Capture the cell that displays the provided text and extract its [X, Y] central coordinate. 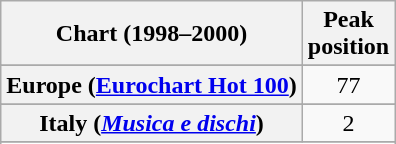
Chart (1998–2000) [152, 34]
Italy (Musica e dischi) [152, 123]
2 [348, 123]
Europe (Eurochart Hot 100) [152, 85]
Peakposition [348, 34]
77 [348, 85]
